Identify which cell holds the provided text, then report its [x, y] central coordinate. 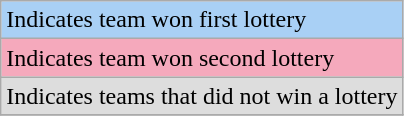
Indicates teams that did not win a lottery [202, 96]
Indicates team won first lottery [202, 20]
Indicates team won second lottery [202, 58]
